Return (x, y) of the center of cell containing provided text 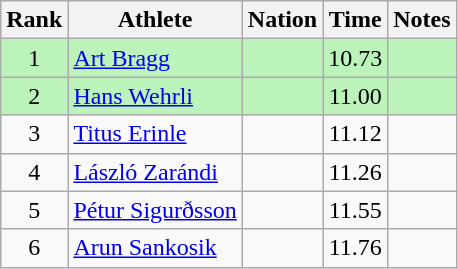
Time (356, 20)
11.76 (356, 248)
1 (34, 58)
11.12 (356, 134)
11.00 (356, 96)
11.55 (356, 210)
Notes (422, 20)
2 (34, 96)
11.26 (356, 172)
6 (34, 248)
10.73 (356, 58)
3 (34, 134)
Rank (34, 20)
Pétur Sigurðsson (155, 210)
5 (34, 210)
Art Bragg (155, 58)
Athlete (155, 20)
Hans Wehrli (155, 96)
László Zarándi (155, 172)
Titus Erinle (155, 134)
Arun Sankosik (155, 248)
4 (34, 172)
Nation (282, 20)
